Scan for the cell matching the given text and deliver its (X, Y) coordinate at center. 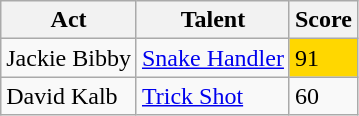
Jackie Bibby (69, 58)
David Kalb (69, 96)
Trick Shot (212, 96)
Snake Handler (212, 58)
91 (323, 58)
60 (323, 96)
Score (323, 20)
Talent (212, 20)
Act (69, 20)
